For the text-containing cell, return its midpoint in [x, y] coordinate format. 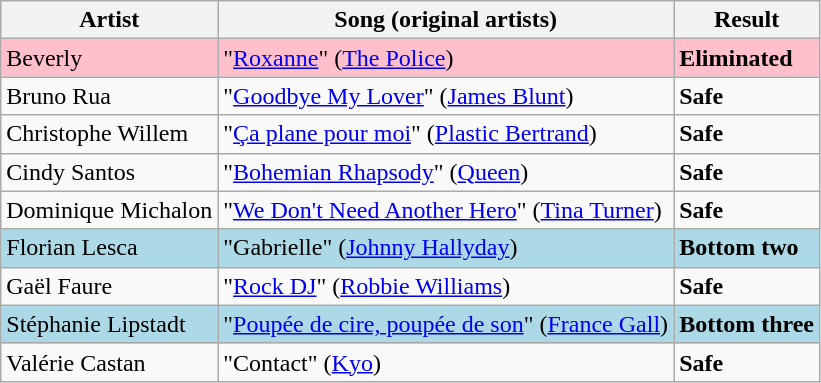
Florian Lesca [110, 248]
"Contact" (Kyo) [446, 362]
Bottom three [747, 324]
"Poupée de cire, poupée de son" (France Gall) [446, 324]
Christophe Willem [110, 134]
Eliminated [747, 58]
Bottom two [747, 248]
Cindy Santos [110, 172]
"Rock DJ" (Robbie Williams) [446, 286]
"Gabrielle" (Johnny Hallyday) [446, 248]
"Roxanne" (The Police) [446, 58]
Result [747, 20]
Song (original artists) [446, 20]
Gaël Faure [110, 286]
Bruno Rua [110, 96]
Artist [110, 20]
Dominique Michalon [110, 210]
"Goodbye My Lover" (James Blunt) [446, 96]
"Bohemian Rhapsody" (Queen) [446, 172]
Beverly [110, 58]
Stéphanie Lipstadt [110, 324]
Valérie Castan [110, 362]
"We Don't Need Another Hero" (Tina Turner) [446, 210]
"Ça plane pour moi" (Plastic Bertrand) [446, 134]
